Extract the [x, y] coordinate from the center of the cell holding the provided text.  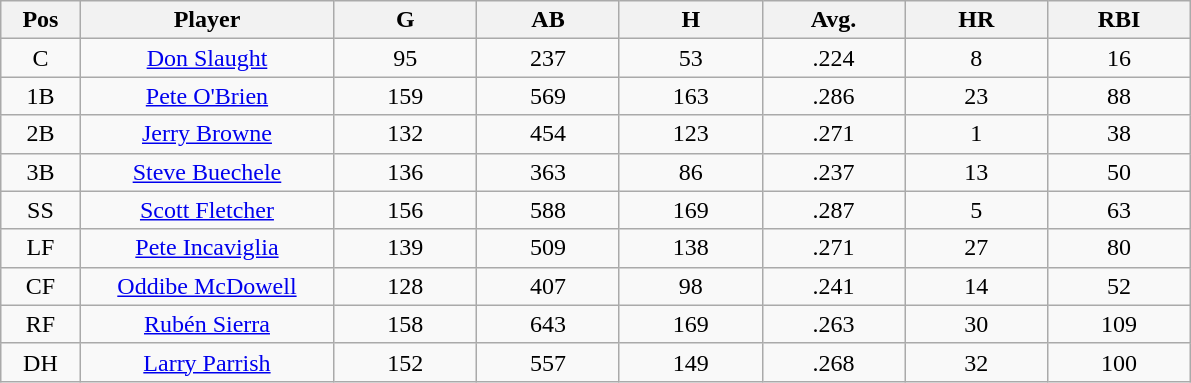
Avg. [834, 20]
139 [406, 248]
SS [40, 210]
Player [207, 20]
HR [976, 20]
38 [1120, 134]
.268 [834, 362]
63 [1120, 210]
DH [40, 362]
.237 [834, 172]
163 [690, 96]
1 [976, 134]
13 [976, 172]
100 [1120, 362]
G [406, 20]
454 [548, 134]
132 [406, 134]
8 [976, 58]
158 [406, 324]
14 [976, 286]
509 [548, 248]
RF [40, 324]
Oddibe McDowell [207, 286]
Scott Fletcher [207, 210]
23 [976, 96]
53 [690, 58]
Steve Buechele [207, 172]
AB [548, 20]
.286 [834, 96]
16 [1120, 58]
138 [690, 248]
Pete Incaviglia [207, 248]
363 [548, 172]
.263 [834, 324]
Don Slaught [207, 58]
128 [406, 286]
1B [40, 96]
88 [1120, 96]
2B [40, 134]
95 [406, 58]
Jerry Browne [207, 134]
569 [548, 96]
27 [976, 248]
152 [406, 362]
Rubén Sierra [207, 324]
3B [40, 172]
407 [548, 286]
.224 [834, 58]
Pos [40, 20]
C [40, 58]
98 [690, 286]
86 [690, 172]
Larry Parrish [207, 362]
643 [548, 324]
30 [976, 324]
52 [1120, 286]
LF [40, 248]
50 [1120, 172]
H [690, 20]
5 [976, 210]
Pete O'Brien [207, 96]
123 [690, 134]
109 [1120, 324]
.287 [834, 210]
588 [548, 210]
149 [690, 362]
.241 [834, 286]
159 [406, 96]
156 [406, 210]
237 [548, 58]
CF [40, 286]
RBI [1120, 20]
80 [1120, 248]
136 [406, 172]
32 [976, 362]
557 [548, 362]
